Find where the given text appears and provide that cell's center as [X, Y] coordinate. 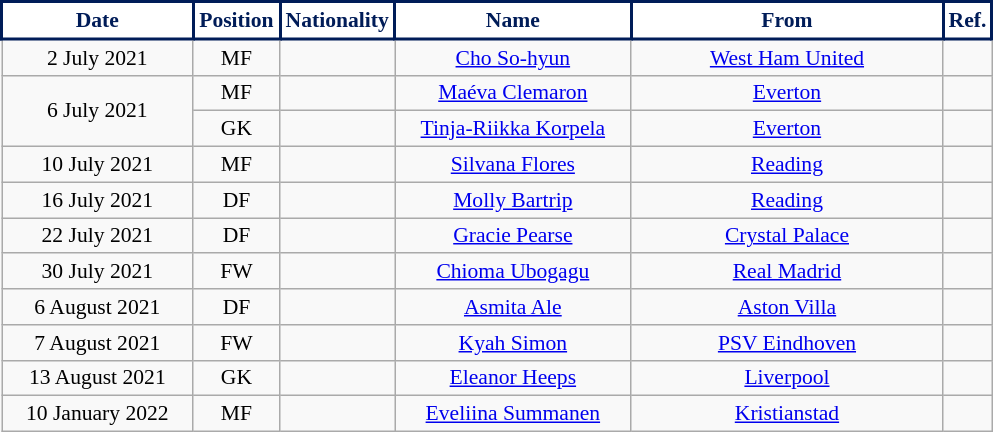
Asmita Ale [514, 307]
Tinja-Riikka Korpela [514, 129]
Aston Villa [787, 307]
10 July 2021 [98, 165]
Eveliina Summanen [514, 414]
Molly Bartrip [514, 200]
Position [236, 20]
Chioma Ubogagu [514, 272]
Kyah Simon [514, 343]
6 July 2021 [98, 110]
Name [514, 20]
Liverpool [787, 378]
7 August 2021 [98, 343]
From [787, 20]
30 July 2021 [98, 272]
13 August 2021 [98, 378]
10 January 2022 [98, 414]
Kristianstad [787, 414]
Maéva Clemaron [514, 93]
Eleanor Heeps [514, 378]
Date [98, 20]
22 July 2021 [98, 236]
Cho So-hyun [514, 57]
Nationality [338, 20]
Ref. [968, 20]
2 July 2021 [98, 57]
Silvana Flores [514, 165]
West Ham United [787, 57]
6 August 2021 [98, 307]
16 July 2021 [98, 200]
PSV Eindhoven [787, 343]
Crystal Palace [787, 236]
Gracie Pearse [514, 236]
Real Madrid [787, 272]
